Return the (x, y) coordinate for the center point of the cell that contains the specified text.  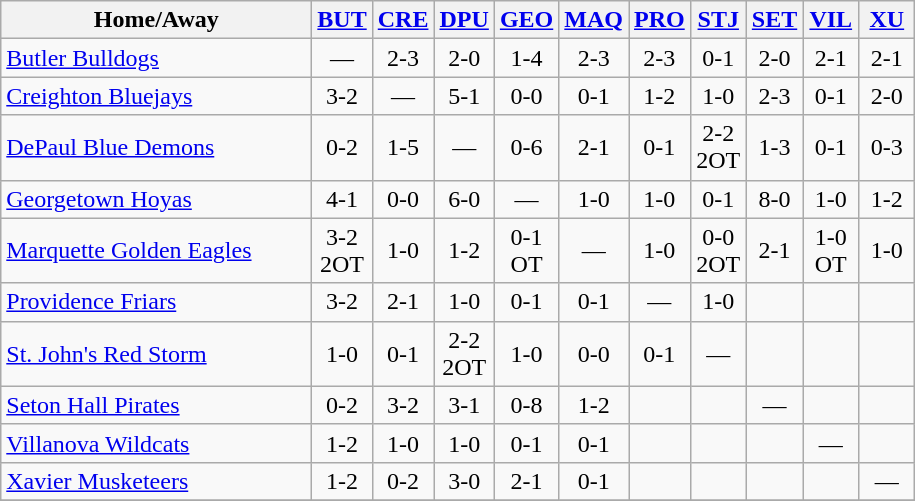
Xavier Musketeers (156, 481)
DPU (464, 20)
PRO (659, 20)
MAQ (594, 20)
3-2 2OT (342, 250)
Home/Away (156, 20)
CRE (403, 20)
0-8 (526, 405)
0-3 (887, 148)
5-1 (464, 96)
BUT (342, 20)
3-1 (464, 405)
Seton Hall Pirates (156, 405)
3-0 (464, 481)
Creighton Bluejays (156, 96)
VIL (831, 20)
1-4 (526, 58)
Villanova Wildcats (156, 443)
1-0 OT (831, 250)
XU (887, 20)
6-0 (464, 199)
Georgetown Hoyas (156, 199)
Marquette Golden Eagles (156, 250)
GEO (526, 20)
0-6 (526, 148)
Butler Bulldogs (156, 58)
Providence Friars (156, 302)
STJ (718, 20)
St. John's Red Storm (156, 354)
8-0 (774, 199)
0-0 2OT (718, 250)
0-1 OT (526, 250)
1-5 (403, 148)
4-1 (342, 199)
SET (774, 20)
DePaul Blue Demons (156, 148)
1-3 (774, 148)
